Return (X, Y) of the center of cell containing provided text 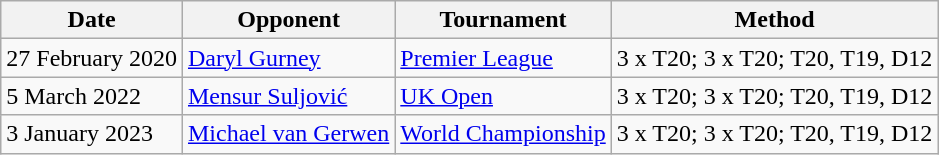
27 February 2020 (92, 58)
World Championship (503, 134)
Tournament (503, 20)
Mensur Suljović (288, 96)
UK Open (503, 96)
5 March 2022 (92, 96)
Premier League (503, 58)
Opponent (288, 20)
Method (774, 20)
Date (92, 20)
3 January 2023 (92, 134)
Michael van Gerwen (288, 134)
Daryl Gurney (288, 58)
